Scan for the cell matching the given text and deliver its [x, y] coordinate at center. 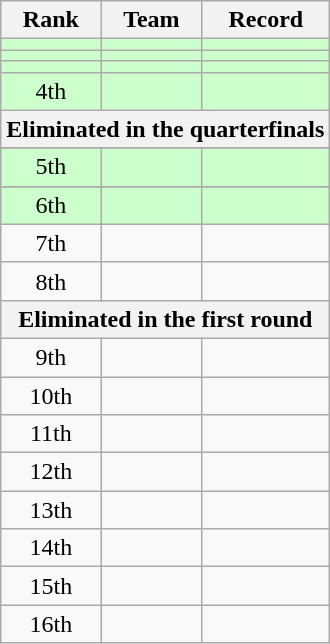
15th [51, 586]
7th [51, 243]
Eliminated in the quarterfinals [166, 129]
Record [266, 20]
5th [51, 167]
16th [51, 624]
8th [51, 281]
10th [51, 395]
6th [51, 205]
Eliminated in the first round [166, 319]
13th [51, 510]
4th [51, 91]
9th [51, 357]
Rank [51, 20]
11th [51, 434]
Team [152, 20]
12th [51, 472]
14th [51, 548]
